Provide the (X, Y) coordinate of the cell's center where the given text is located.  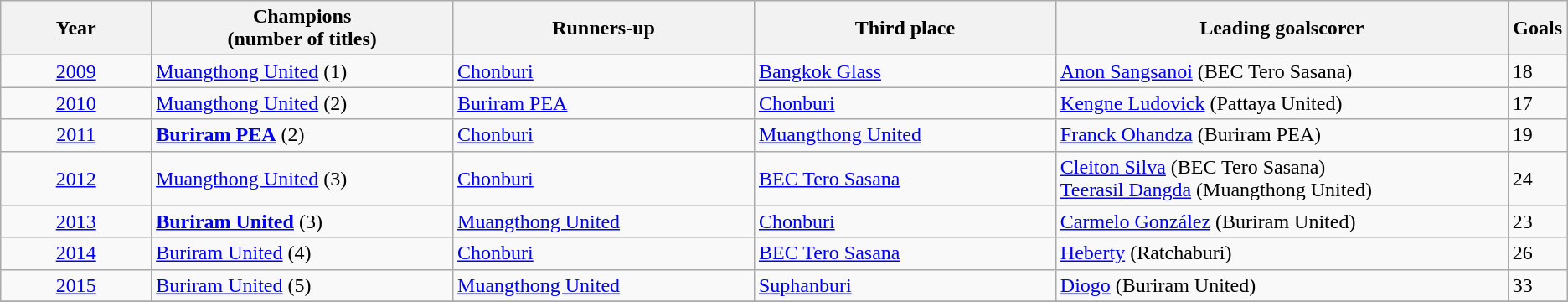
Leading goalscorer (1282, 29)
Champions(number of titles) (302, 29)
Buriram PEA (2) (302, 135)
23 (1538, 221)
Carmelo González (Buriram United) (1282, 221)
17 (1538, 103)
Year (76, 29)
Cleiton Silva (BEC Tero Sasana) Teerasil Dangda (Muangthong United) (1282, 178)
Buriram United (5) (302, 285)
Goals (1538, 29)
Muangthong United (3) (302, 178)
Buriram United (3) (302, 221)
2012 (76, 178)
Anon Sangsanoi (BEC Tero Sasana) (1282, 71)
Buriram United (4) (302, 253)
Runners-up (604, 29)
Bangkok Glass (905, 71)
Heberty (Ratchaburi) (1282, 253)
2010 (76, 103)
2009 (76, 71)
26 (1538, 253)
Diogo (Buriram United) (1282, 285)
24 (1538, 178)
2015 (76, 285)
Buriram PEA (604, 103)
Third place (905, 29)
Kengne Ludovick (Pattaya United) (1282, 103)
19 (1538, 135)
18 (1538, 71)
Muangthong United (2) (302, 103)
Muangthong United (1) (302, 71)
Suphanburi (905, 285)
2011 (76, 135)
2013 (76, 221)
33 (1538, 285)
2014 (76, 253)
Franck Ohandza (Buriram PEA) (1282, 135)
